Pinpoint the cell where the given text exists, returning its (X, Y) midpoint coordinate. 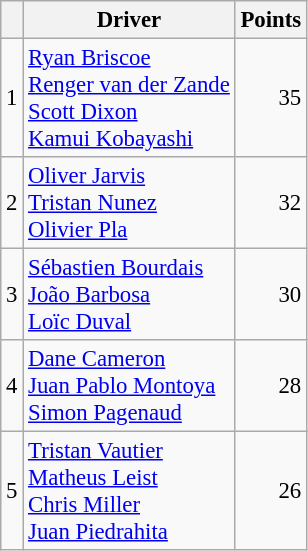
Oliver Jarvis Tristan Nunez Olivier Pla (129, 203)
Tristan Vautier Matheus Leist Chris Miller Juan Piedrahita (129, 492)
3 (12, 295)
32 (270, 203)
Driver (129, 20)
5 (12, 492)
Ryan Briscoe Renger van der Zande Scott Dixon Kamui Kobayashi (129, 98)
Sébastien Bourdais João Barbosa Loïc Duval (129, 295)
26 (270, 492)
28 (270, 386)
Dane Cameron Juan Pablo Montoya Simon Pagenaud (129, 386)
2 (12, 203)
30 (270, 295)
4 (12, 386)
1 (12, 98)
35 (270, 98)
Points (270, 20)
